Output the (x, y) coordinate of the center of the cell containing the given text.  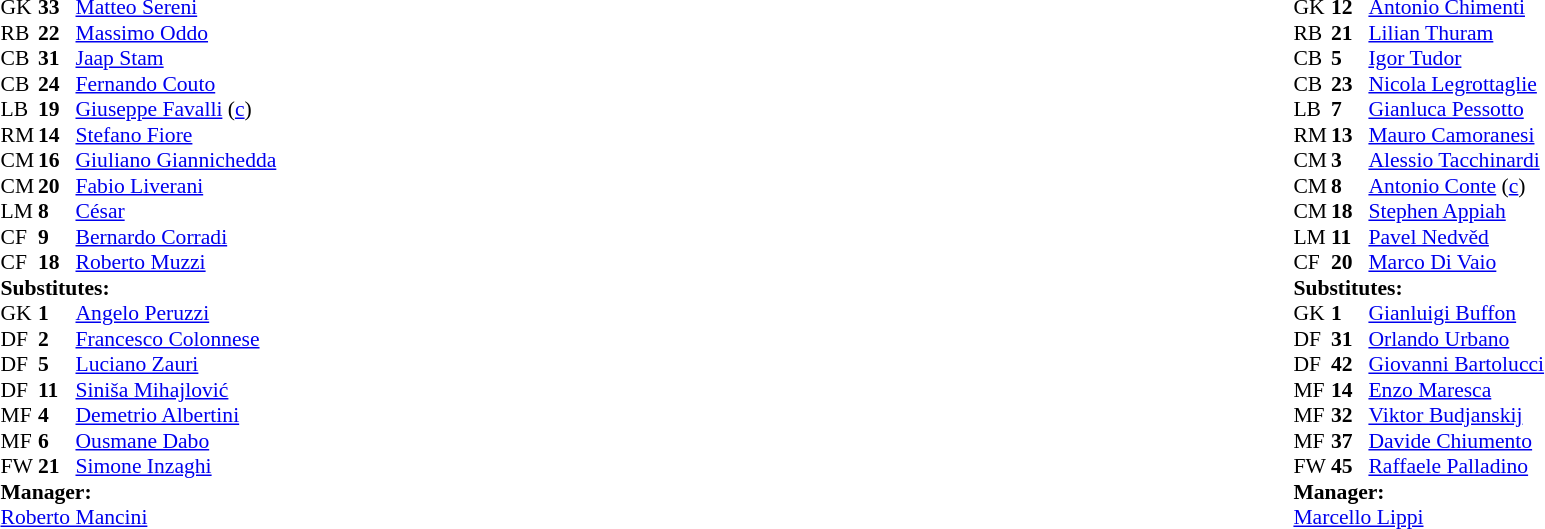
Lilian Thuram (1456, 33)
6 (57, 441)
Nicola Legrottaglie (1456, 84)
13 (1350, 135)
Bernardo Corradi (176, 237)
Pavel Nedvěd (1456, 237)
Stephen Appiah (1456, 211)
Marco Di Vaio (1456, 263)
2 (57, 339)
Gianluigi Buffon (1456, 313)
Viktor Budjanskij (1456, 415)
Ousmane Dabo (176, 441)
24 (57, 84)
Siniša Mihajlović (176, 390)
Giovanni Bartolucci (1456, 365)
Stefano Fiore (176, 135)
23 (1350, 84)
Gianluca Pessotto (1456, 109)
42 (1350, 365)
19 (57, 109)
Fabio Liverani (176, 186)
32 (1350, 415)
22 (57, 33)
Enzo Maresca (1456, 390)
37 (1350, 441)
Giuliano Giannichedda (176, 161)
Davide Chiumento (1456, 441)
Francesco Colonnese (176, 339)
Igor Tudor (1456, 59)
Demetrio Albertini (176, 415)
César (176, 211)
Simone Inzaghi (176, 467)
Antonio Conte (c) (1456, 186)
Orlando Urbano (1456, 339)
Fernando Couto (176, 84)
Angelo Peruzzi (176, 313)
3 (1350, 161)
45 (1350, 467)
Luciano Zauri (176, 365)
7 (1350, 109)
4 (57, 415)
Mauro Camoranesi (1456, 135)
Giuseppe Favalli (c) (176, 109)
Jaap Stam (176, 59)
9 (57, 237)
Raffaele Palladino (1456, 467)
Massimo Oddo (176, 33)
Roberto Muzzi (176, 263)
Alessio Tacchinardi (1456, 161)
16 (57, 161)
